Return [X, Y] of the center of cell containing provided text 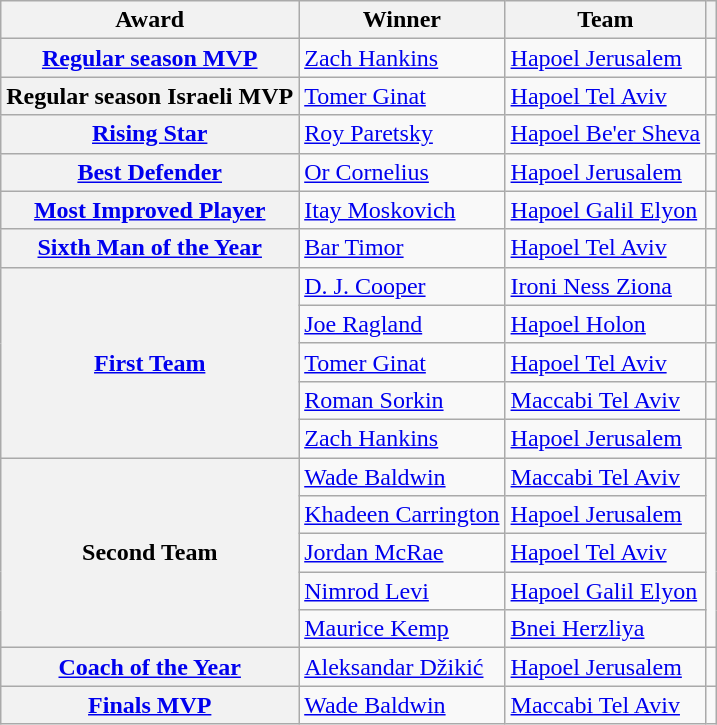
Roman Sorkin [402, 400]
Jordan McRae [402, 553]
Roy Paretsky [402, 134]
Best Defender [150, 172]
Nimrod Levi [402, 591]
Team [606, 20]
Maurice Kemp [402, 629]
Most Improved Player [150, 210]
Itay Moskovich [402, 210]
D. J. Cooper [402, 286]
Hapoel Be'er Sheva [606, 134]
Regular season MVP [150, 58]
Ironi Ness Ziona [606, 286]
Bnei Herzliya [606, 629]
Or Cornelius [402, 172]
Regular season Israeli MVP [150, 96]
Winner [402, 20]
Coach of the Year [150, 667]
Khadeen Carrington [402, 515]
Finals MVP [150, 705]
Aleksandar Džikić [402, 667]
Rising Star [150, 134]
Second Team [150, 553]
Joe Ragland [402, 324]
Bar Timor [402, 248]
Sixth Man of the Year [150, 248]
Award [150, 20]
Hapoel Holon [606, 324]
First Team [150, 362]
